Return [X, Y] of the center of cell containing provided text 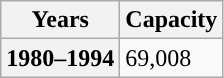
1980–1994 [60, 58]
Capacity [172, 20]
Years [60, 20]
69,008 [172, 58]
